Output the [x, y] coordinate of the center of the cell containing the given text.  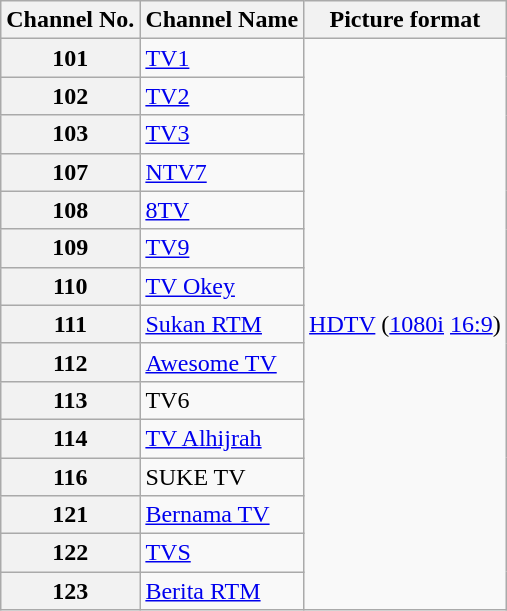
TV2 [222, 96]
HDTV (1080i 16:9) [406, 324]
103 [70, 134]
114 [70, 438]
111 [70, 324]
110 [70, 286]
Sukan RTM [222, 324]
109 [70, 248]
SUKE TV [222, 477]
8TV [222, 210]
102 [70, 96]
NTV7 [222, 172]
TV9 [222, 248]
116 [70, 477]
TV6 [222, 400]
107 [70, 172]
Awesome TV [222, 362]
TV3 [222, 134]
122 [70, 553]
123 [70, 591]
112 [70, 362]
TV Alhijrah [222, 438]
Berita RTM [222, 591]
TVS [222, 553]
TV1 [222, 58]
Picture format [406, 20]
Bernama TV [222, 515]
TV Okey [222, 286]
113 [70, 400]
Channel No. [70, 20]
101 [70, 58]
Channel Name [222, 20]
108 [70, 210]
121 [70, 515]
